Pinpoint the cell where the given text exists, returning its (X, Y) midpoint coordinate. 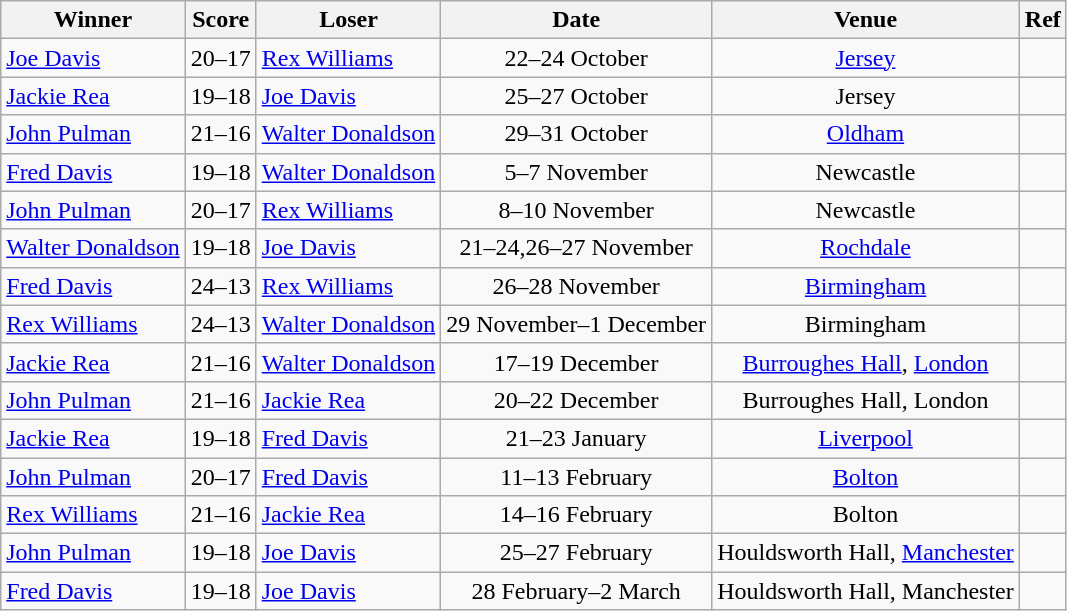
Ref (1042, 20)
Winner (93, 20)
21–23 January (576, 438)
Oldham (866, 134)
5–7 November (576, 172)
Score (220, 20)
20–22 December (576, 400)
29 November–1 December (576, 324)
Rochdale (866, 248)
25–27 October (576, 96)
26–28 November (576, 286)
8–10 November (576, 210)
22–24 October (576, 58)
11–13 February (576, 477)
29–31 October (576, 134)
17–19 December (576, 362)
Venue (866, 20)
25–27 February (576, 553)
21–24,26–27 November (576, 248)
Liverpool (866, 438)
Loser (348, 20)
Date (576, 20)
28 February–2 March (576, 591)
14–16 February (576, 515)
